Identify which cell holds the provided text, then report its (x, y) central coordinate. 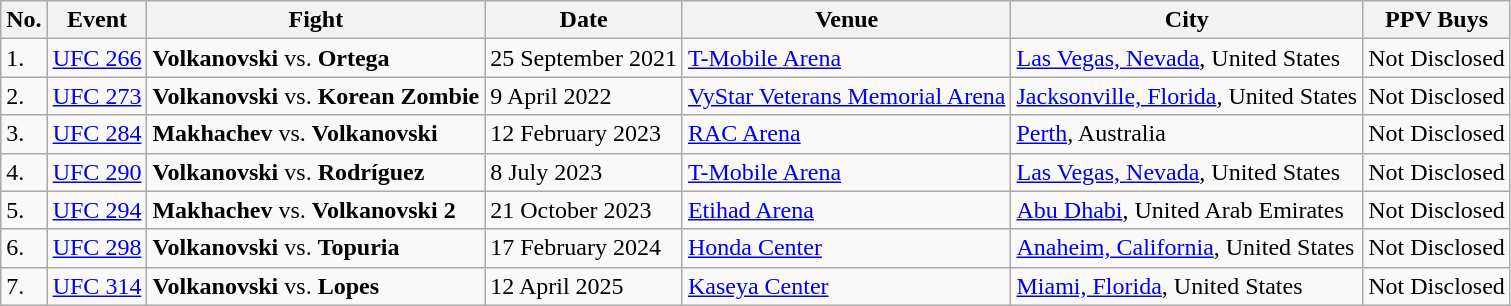
6. (24, 248)
Volkanovski vs. Ortega (316, 58)
City (1187, 20)
8 July 2023 (584, 172)
UFC 294 (97, 210)
UFC 284 (97, 134)
UFC 266 (97, 58)
1. (24, 58)
Anaheim, California, United States (1187, 248)
Honda Center (846, 248)
RAC Arena (846, 134)
Event (97, 20)
7. (24, 286)
Abu Dhabi, United Arab Emirates (1187, 210)
2. (24, 96)
Etihad Arena (846, 210)
UFC 298 (97, 248)
25 September 2021 (584, 58)
UFC 273 (97, 96)
4. (24, 172)
Makhachev vs. Volkanovski (316, 134)
17 February 2024 (584, 248)
Volkanovski vs. Korean Zombie (316, 96)
UFC 314 (97, 286)
Miami, Florida, United States (1187, 286)
9 April 2022 (584, 96)
Venue (846, 20)
12 February 2023 (584, 134)
5. (24, 210)
Date (584, 20)
Fight (316, 20)
VyStar Veterans Memorial Arena (846, 96)
No. (24, 20)
Perth, Australia (1187, 134)
Kaseya Center (846, 286)
UFC 290 (97, 172)
Volkanovski vs. Topuria (316, 248)
PPV Buys (1437, 20)
Volkanovski vs. Lopes (316, 286)
12 April 2025 (584, 286)
Makhachev vs. Volkanovski 2 (316, 210)
21 October 2023 (584, 210)
Volkanovski vs. Rodríguez (316, 172)
3. (24, 134)
Jacksonville, Florida, United States (1187, 96)
